Locate the cell with the specified text and output its (X, Y) center coordinate. 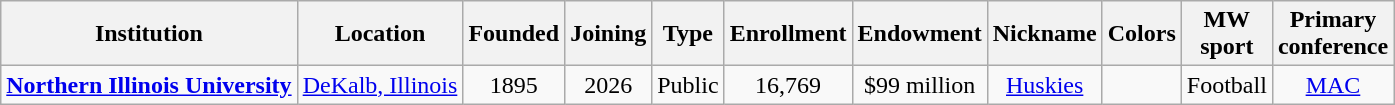
1895 (514, 85)
Institution (149, 34)
MAC (1332, 85)
Type (688, 34)
Football (1226, 85)
Colors (1142, 34)
Nickname (1044, 34)
Location (380, 34)
Primaryconference (1332, 34)
2026 (608, 85)
$99 million (920, 85)
Northern Illinois University (149, 85)
Enrollment (788, 34)
Public (688, 85)
Endowment (920, 34)
DeKalb, Illinois (380, 85)
Joining (608, 34)
Huskies (1044, 85)
16,769 (788, 85)
Founded (514, 34)
MWsport (1226, 34)
